From the cell containing the given text, extract its center point as [X, Y] coordinate. 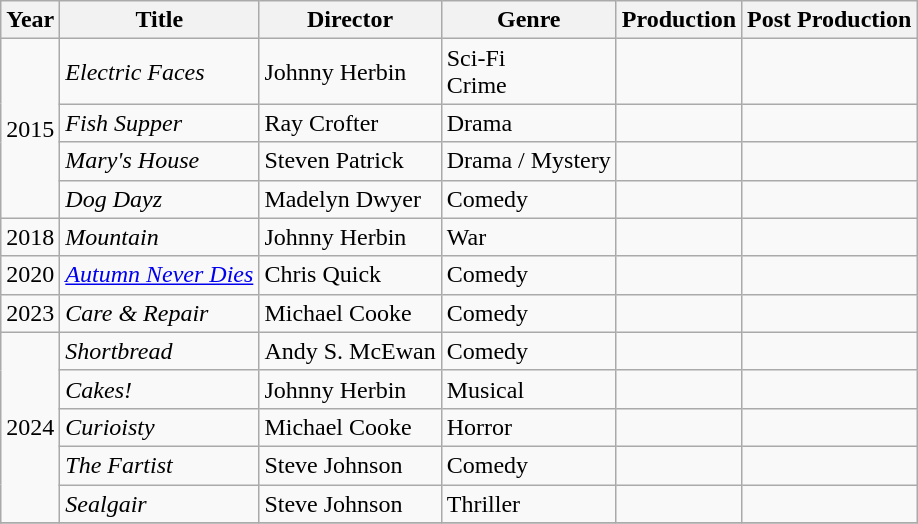
Production [678, 20]
Dog Dayz [160, 199]
Mary's House [160, 161]
Curioisty [160, 427]
War [528, 237]
Drama / Mystery [528, 161]
Title [160, 20]
Year [30, 20]
Cakes! [160, 389]
2018 [30, 237]
2024 [30, 427]
Chris Quick [350, 275]
2023 [30, 313]
Shortbread [160, 351]
Sci-FiCrime [528, 72]
Fish Supper [160, 123]
Drama [528, 123]
Post Production [830, 20]
2020 [30, 275]
Mountain [160, 237]
Director [350, 20]
Genre [528, 20]
Andy S. McEwan [350, 351]
Electric Faces [160, 72]
Musical [528, 389]
Horror [528, 427]
Steven Patrick [350, 161]
Autumn Never Dies [160, 275]
Thriller [528, 503]
2015 [30, 128]
Ray Crofter [350, 123]
The Fartist [160, 465]
Care & Repair [160, 313]
Sealgair [160, 503]
Madelyn Dwyer [350, 199]
